Provide the [x, y] coordinate of the cell's center where the given text is located.  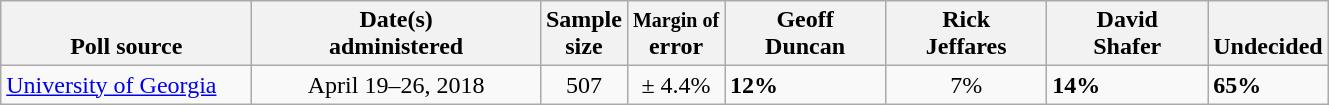
Samplesize [584, 34]
Poll source [126, 34]
GeoffDuncan [806, 34]
University of Georgia [126, 85]
65% [1268, 85]
April 19–26, 2018 [396, 85]
Margin oferror [676, 34]
507 [584, 85]
Undecided [1268, 34]
12% [806, 85]
14% [1128, 85]
Date(s)administered [396, 34]
7% [966, 85]
± 4.4% [676, 85]
DavidShafer [1128, 34]
RickJeffares [966, 34]
